Locate the cell with the specified text and output its [x, y] center coordinate. 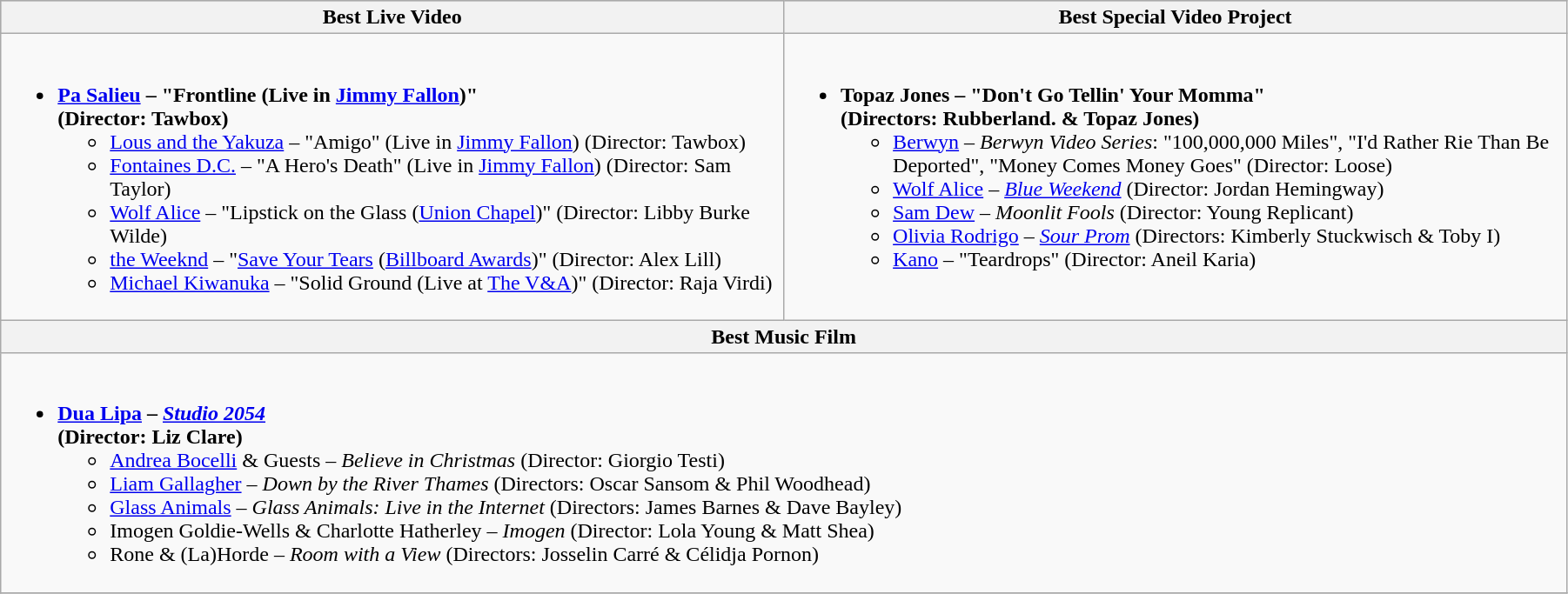
Best Live Video [392, 17]
Best Music Film [784, 337]
Best Special Video Project [1176, 17]
